From the cell containing the given text, extract its center point as [x, y] coordinate. 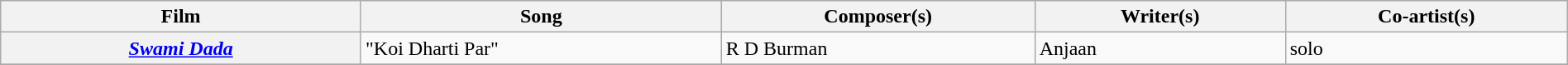
"Koi Dharti Par" [541, 48]
Song [541, 17]
Anjaan [1159, 48]
Film [181, 17]
solo [1426, 48]
Composer(s) [878, 17]
Swami Dada [181, 48]
R D Burman [878, 48]
Co-artist(s) [1426, 17]
Writer(s) [1159, 17]
